Extract the (X, Y) coordinate from the center of the cell holding the provided text.  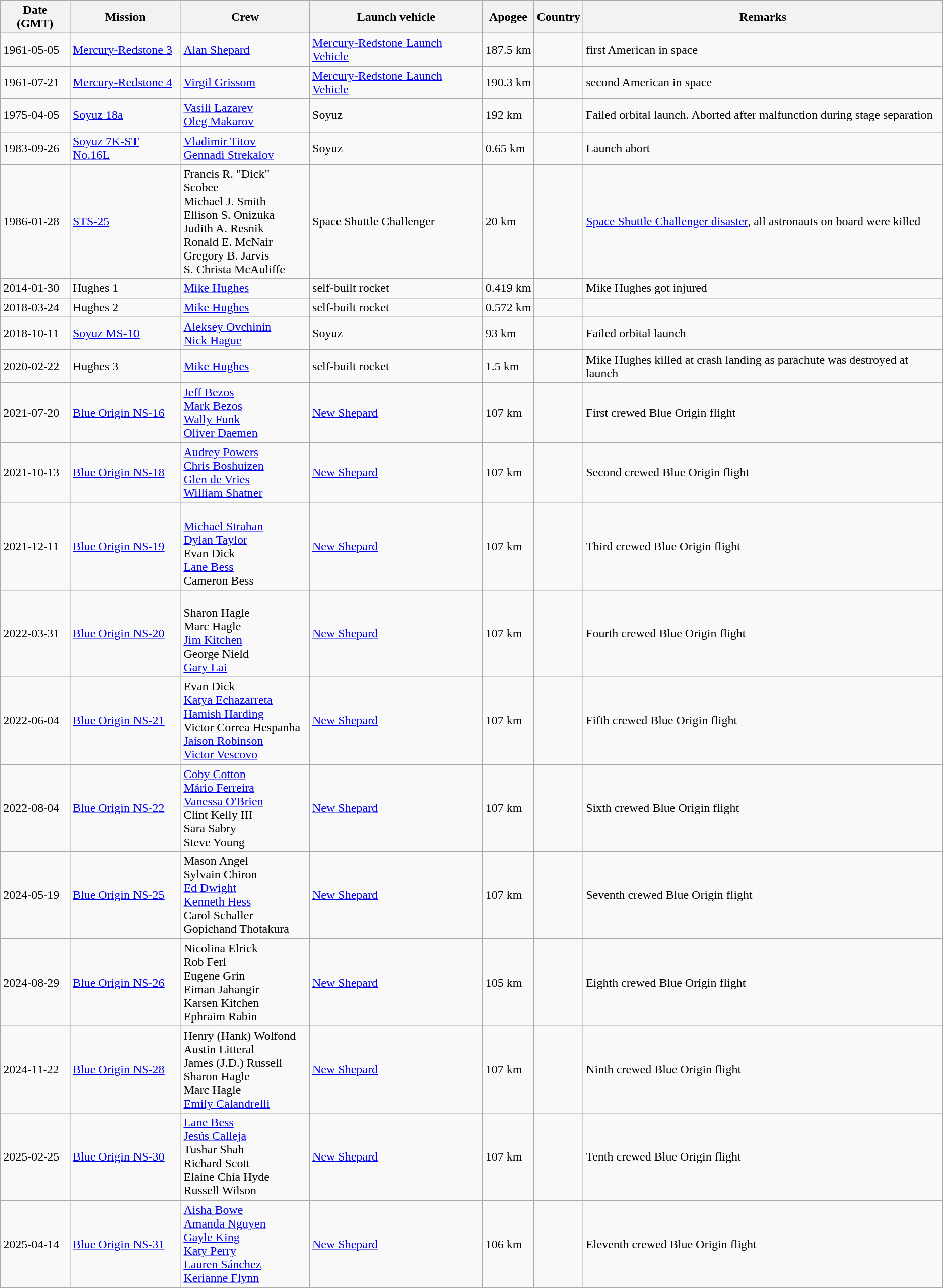
2022-03-31 (35, 634)
Michael StrahanDylan TaylorEvan DickLane BessCameron Bess (245, 546)
2022-08-04 (35, 808)
Lane BessJesús CallejaTushar ShahRichard ScottElaine Chia HydeRussell Wilson (245, 1157)
Aleksey OvchininNick Hague (245, 334)
Blue Origin NS-22 (125, 808)
2025-04-14 (35, 1244)
1961-05-05 (35, 49)
Hughes 1 (125, 288)
2020-02-22 (35, 366)
Mercury-Redstone 3 (125, 49)
STS-25 (125, 222)
Crew (245, 17)
Jeff BezosMark BezosWally FunkOliver Daemen (245, 412)
Blue Origin NS-18 (125, 473)
Mission (125, 17)
Blue Origin NS-26 (125, 983)
Blue Origin NS-16 (125, 412)
Date (GMT) (35, 17)
2025-02-25 (35, 1157)
0.419 km (508, 288)
192 km (508, 115)
First crewed Blue Origin flight (763, 412)
1986-01-28 (35, 222)
Sixth crewed Blue Origin flight (763, 808)
Hughes 2 (125, 307)
Fourth crewed Blue Origin flight (763, 634)
2021-10-13 (35, 473)
Apogee (508, 17)
Second crewed Blue Origin flight (763, 473)
Ninth crewed Blue Origin flight (763, 1069)
Fifth crewed Blue Origin flight (763, 721)
Blue Origin NS-25 (125, 895)
Blue Origin NS-28 (125, 1069)
Failed orbital launch. Aborted after malfunction during stage separation (763, 115)
2022-06-04 (35, 721)
Francis R. "Dick" ScobeeMichael J. SmithEllison S. OnizukaJudith A. ResnikRonald E. McNairGregory B. JarvisS. Christa McAuliffe (245, 222)
Blue Origin NS-31 (125, 1244)
Eighth crewed Blue Origin flight (763, 983)
Space Shuttle Challenger disaster, all astronauts on board were killed (763, 222)
Blue Origin NS-19 (125, 546)
Country (559, 17)
Blue Origin NS-30 (125, 1157)
Virgil Grissom (245, 83)
first American in space (763, 49)
Tenth crewed Blue Origin flight (763, 1157)
Eleventh crewed Blue Origin flight (763, 1244)
Mercury-Redstone 4 (125, 83)
2018-03-24 (35, 307)
Launch abort (763, 148)
2021-12-11 (35, 546)
Vasili LazarevOleg Makarov (245, 115)
2024-11-22 (35, 1069)
Remarks (763, 17)
190.3 km (508, 83)
Mike Hughes killed at crash landing as parachute was destroyed at launch (763, 366)
Vladimir TitovGennadi Strekalov (245, 148)
Mason AngelSylvain ChironEd DwightKenneth HessCarol SchallerGopichand Thotakura (245, 895)
Evan DickKatya EchazarretaHamish HardingVictor Correa HespanhaJaison RobinsonVictor Vescovo (245, 721)
Nicolina ElrickRob FerlEugene GrinEiman JahangirKarsen KitchenEphraim Rabin (245, 983)
Alan Shepard (245, 49)
1961-07-21 (35, 83)
93 km (508, 334)
Aisha BoweAmanda NguyenGayle KingKaty PerryLauren SánchezKerianne Flynn (245, 1244)
2021-07-20 (35, 412)
0.572 km (508, 307)
Soyuz MS-10 (125, 334)
Audrey PowersChris BoshuizenGlen de VriesWilliam Shatner (245, 473)
1.5 km (508, 366)
105 km (508, 983)
second American in space (763, 83)
Mike Hughes got injured (763, 288)
106 km (508, 1244)
0.65 km (508, 148)
2024-08-29 (35, 983)
Sharon HagleMarc HagleJim KitchenGeorge NieldGary Lai (245, 634)
Blue Origin NS-20 (125, 634)
Hughes 3 (125, 366)
Coby CottonMário FerreiraVanessa O'BrienClint Kelly IIISara SabrySteve Young (245, 808)
187.5 km (508, 49)
Space Shuttle Challenger (396, 222)
2018-10-11 (35, 334)
Seventh crewed Blue Origin flight (763, 895)
Soyuz 7K-ST No.16L (125, 148)
Blue Origin NS-21 (125, 721)
Launch vehicle (396, 17)
Soyuz 18a (125, 115)
1983-09-26 (35, 148)
Failed orbital launch (763, 334)
Henry (Hank) WolfondAustin LitteralJames (J.D.) RussellSharon HagleMarc HagleEmily Calandrelli (245, 1069)
1975-04-05 (35, 115)
2024-05-19 (35, 895)
2014-01-30 (35, 288)
20 km (508, 222)
Third crewed Blue Origin flight (763, 546)
